Pinpoint the cell where the given text exists, returning its [x, y] midpoint coordinate. 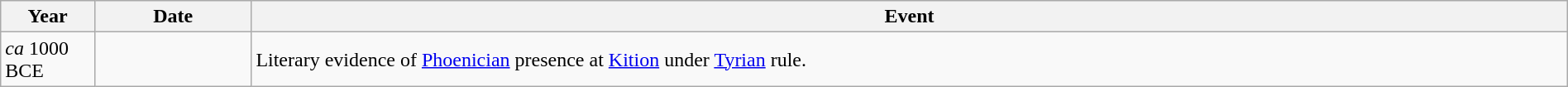
ca 1000 BCE [48, 60]
Year [48, 17]
Date [172, 17]
Literary evidence of Phoenician presence at Kition under Tyrian rule. [910, 60]
Event [910, 17]
